Locate the cell with the specified text and output its (x, y) center coordinate. 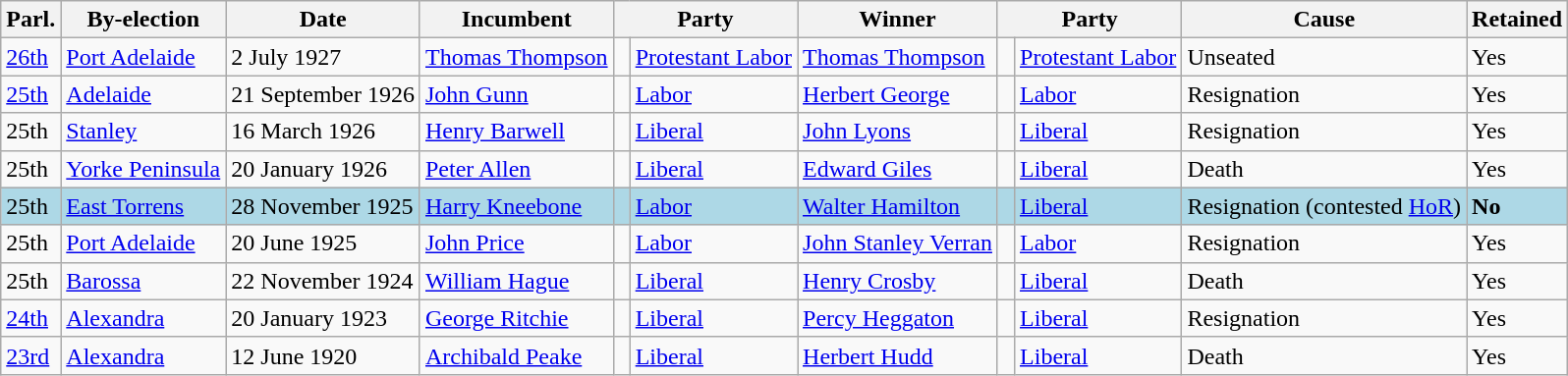
22 November 1924 (323, 281)
East Torrens (143, 206)
23rd (31, 355)
Incumbent (517, 20)
Henry Barwell (517, 132)
Edward Giles (898, 169)
Resignation (contested HoR) (1324, 206)
Archibald Peake (517, 355)
Adelaide (143, 94)
Herbert Hudd (898, 355)
16 March 1926 (323, 132)
Walter Hamilton (898, 206)
Parl. (31, 20)
Retained (1517, 20)
Harry Kneebone (517, 206)
28 November 1925 (323, 206)
Herbert George (898, 94)
George Ritchie (517, 318)
Yorke Peninsula (143, 169)
John Lyons (898, 132)
Barossa (143, 281)
20 January 1923 (323, 318)
No (1517, 206)
20 January 1926 (323, 169)
Henry Crosby (898, 281)
By-election (143, 20)
John Gunn (517, 94)
Cause (1324, 20)
12 June 1920 (323, 355)
Date (323, 20)
Unseated (1324, 57)
24th (31, 318)
20 June 1925 (323, 243)
John Stanley Verran (898, 243)
Percy Heggaton (898, 318)
Stanley (143, 132)
Peter Allen (517, 169)
Winner (898, 20)
William Hague (517, 281)
John Price (517, 243)
26th (31, 57)
21 September 1926 (323, 94)
2 July 1927 (323, 57)
